Locate the cell with the specified text and output its (X, Y) center coordinate. 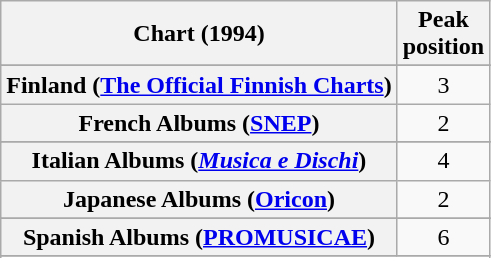
Chart (1994) (199, 34)
Finland (The Official Finnish Charts) (199, 85)
4 (443, 161)
Italian Albums (Musica e Dischi) (199, 161)
Japanese Albums (Oricon) (199, 199)
French Albums (SNEP) (199, 123)
3 (443, 85)
Peakposition (443, 34)
6 (443, 237)
Spanish Albums (PROMUSICAE) (199, 237)
